Return [X, Y] of the center of cell containing provided text 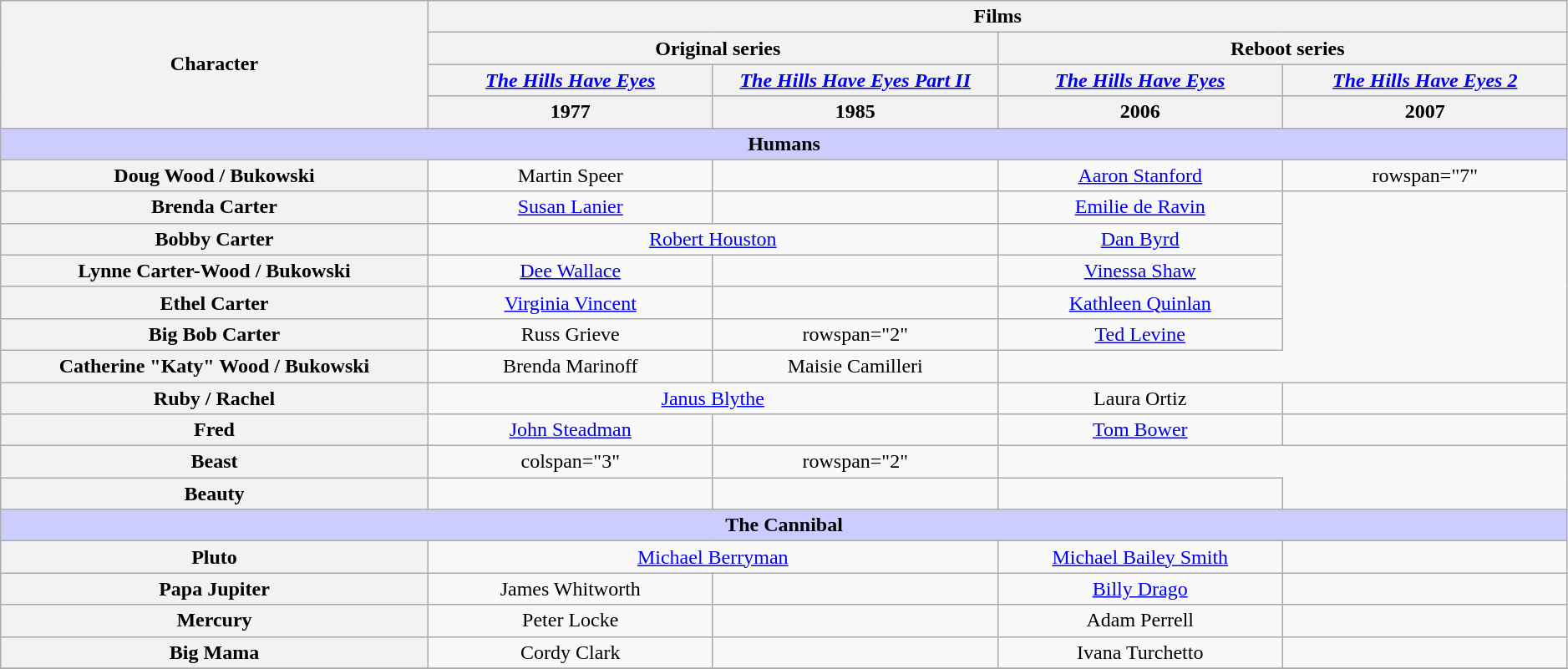
Reboot series [1282, 48]
Susan Lanier [570, 207]
Character [215, 64]
Tom Bower [1139, 430]
James Whitworth [570, 589]
Laura Ortiz [1139, 398]
2007 [1425, 112]
rowspan="7" [1425, 175]
Big Bob Carter [215, 334]
Ted Levine [1139, 334]
Ruby / Rachel [215, 398]
Lynne Carter-Wood / Bukowski [215, 271]
Maisie Camilleri [855, 366]
Dan Byrd [1139, 239]
Virginia Vincent [570, 302]
Kathleen Quinlan [1139, 302]
Bobby Carter [215, 239]
Martin Speer [570, 175]
Michael Berryman [713, 557]
colspan="3" [570, 462]
Mercury [215, 621]
John Steadman [570, 430]
Papa Jupiter [215, 589]
The Cannibal [784, 525]
Ivana Turchetto [1139, 652]
Ethel Carter [215, 302]
Janus Blythe [713, 398]
Films [997, 17]
Catherine "Katy" Wood / Bukowski [215, 366]
Dee Wallace [570, 271]
The Hills Have Eyes Part II [855, 80]
Michael Bailey Smith [1139, 557]
Fred [215, 430]
Emilie de Ravin [1139, 207]
Cordy Clark [570, 652]
2006 [1139, 112]
Billy Drago [1139, 589]
Russ Grieve [570, 334]
Adam Perrell [1139, 621]
Humans [784, 144]
Brenda Carter [215, 207]
Doug Wood / Bukowski [215, 175]
Beast [215, 462]
Brenda Marinoff [570, 366]
1985 [855, 112]
Aaron Stanford [1139, 175]
Big Mama [215, 652]
Peter Locke [570, 621]
Pluto [215, 557]
Original series [713, 48]
Robert Houston [713, 239]
1977 [570, 112]
Beauty [215, 494]
The Hills Have Eyes 2 [1425, 80]
Vinessa Shaw [1139, 271]
